Return [x, y] of the center of cell containing provided text 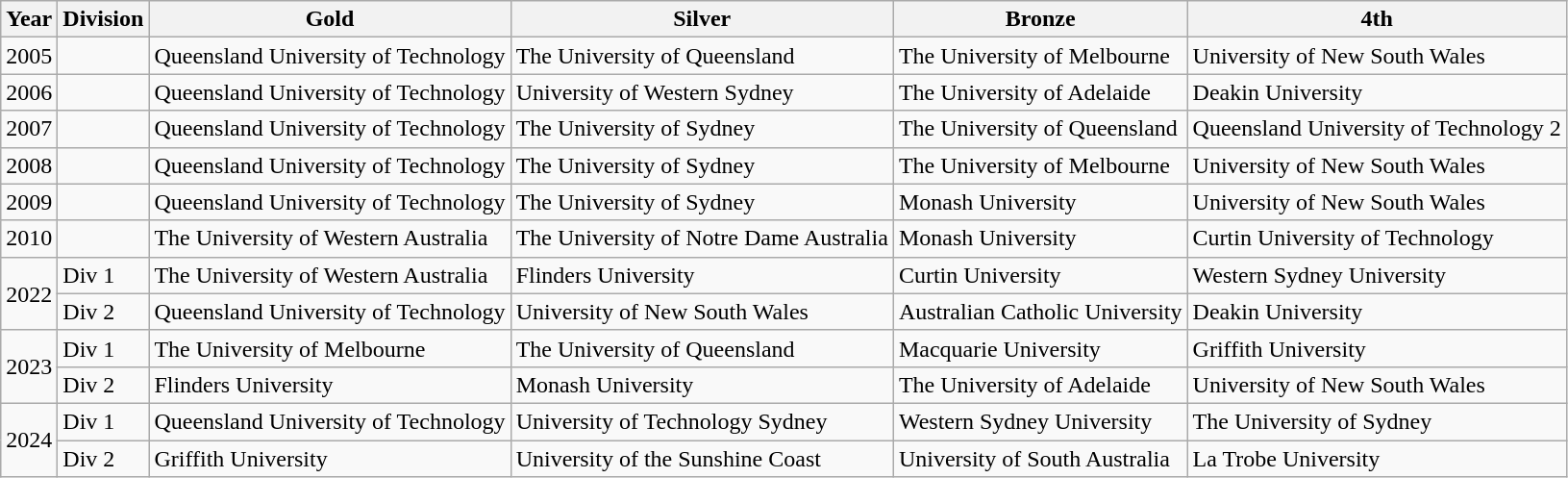
University of the Sunshine Coast [702, 459]
2010 [29, 239]
4th [1377, 19]
Silver [702, 19]
Bronze [1040, 19]
2023 [29, 366]
Gold [330, 19]
2009 [29, 202]
University of Technology Sydney [702, 421]
2024 [29, 440]
Macquarie University [1040, 348]
Queensland University of Technology 2 [1377, 129]
2006 [29, 92]
University of Western Sydney [702, 92]
Curtin University of Technology [1377, 239]
2007 [29, 129]
Year [29, 19]
Division [104, 19]
La Trobe University [1377, 459]
University of South Australia [1040, 459]
Australian Catholic University [1040, 312]
2022 [29, 293]
Curtin University [1040, 275]
2008 [29, 165]
2005 [29, 56]
The University of Notre Dame Australia [702, 239]
